Locate the cell with the specified text and output its [x, y] center coordinate. 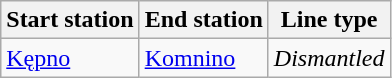
Kępno [70, 58]
Dismantled [329, 58]
Line type [329, 20]
End station [204, 20]
Start station [70, 20]
Komnino [204, 58]
